Determine the (x, y) coordinate at the center of the cell enclosing the given text.  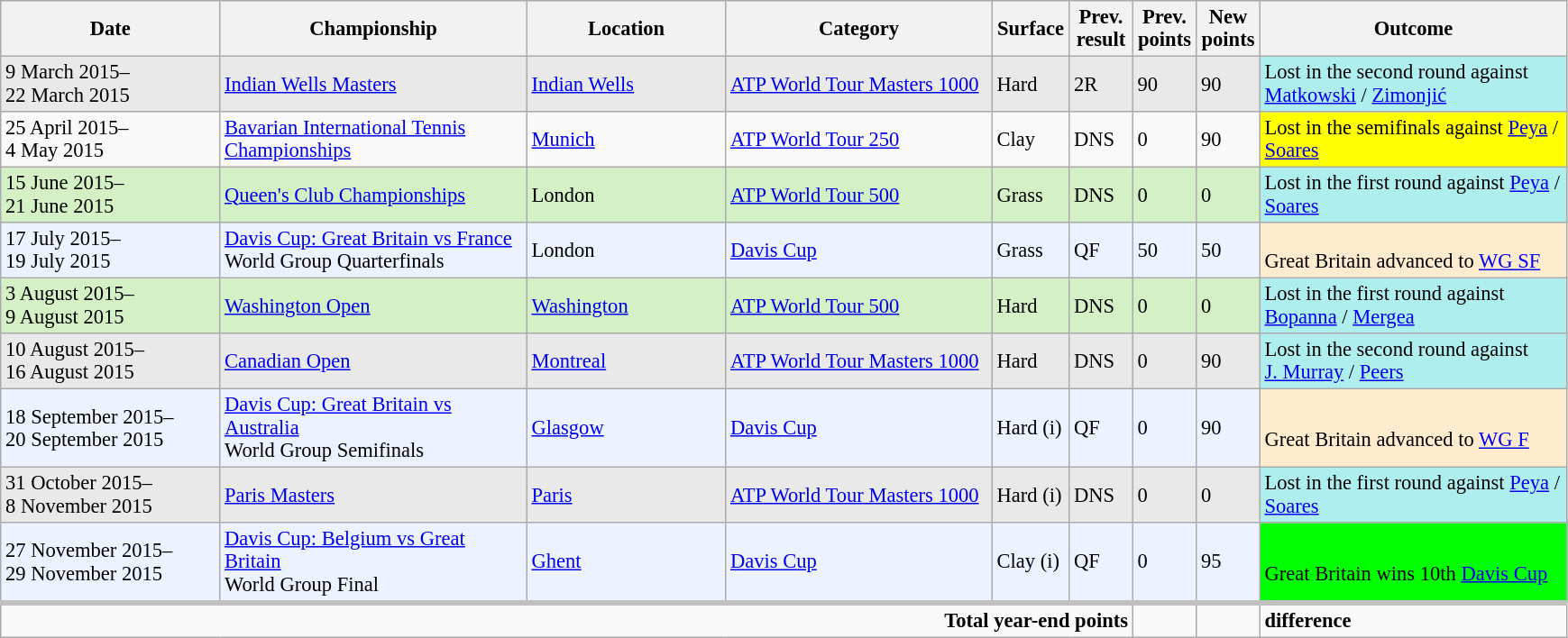
Category (859, 29)
31 October 2015–8 November 2015 (110, 495)
15 June 2015–21 June 2015 (110, 195)
25 April 2015–4 May 2015 (110, 140)
Great Britain advanced to WG SF (1413, 251)
2R (1101, 84)
Date (110, 29)
Canadian Open (373, 361)
Lost in the first round against Bopanna / Mergea (1413, 305)
Great Britain wins 10th Davis Cup (1413, 562)
Davis Cup: Great Britain vs AustraliaWorld Group Semifinals (373, 427)
9 March 2015–22 March 2015 (110, 84)
Prev. points (1164, 29)
Munich (626, 140)
Clay (i) (1031, 562)
Lost in the semifinals against Peya / Soares (1413, 140)
Indian Wells (626, 84)
Queen's Club Championships (373, 195)
Great Britain advanced to WG F (1413, 427)
10 August 2015–16 August 2015 (110, 361)
Davis Cup: Belgium vs Great BritainWorld Group Final (373, 562)
Championship (373, 29)
Davis Cup: Great Britain vs FranceWorld Group Quarterfinals (373, 251)
27 November 2015–29 November 2015 (110, 562)
Bavarian International Tennis Championships (373, 140)
ATP World Tour 250 (859, 140)
Lost in the second round against J. Murray / Peers (1413, 361)
Glasgow (626, 427)
Lost in the second round against Matkowski / Zimonjić (1413, 84)
Clay (1031, 140)
Paris Masters (373, 495)
Prev. result (1101, 29)
Indian Wells Masters (373, 84)
Ghent (626, 562)
Surface (1031, 29)
difference (1413, 620)
New points (1228, 29)
95 (1228, 562)
17 July 2015–19 July 2015 (110, 251)
Total year-end points (567, 620)
Montreal (626, 361)
Location (626, 29)
Washington (626, 305)
Outcome (1413, 29)
Paris (626, 495)
Washington Open (373, 305)
18 September 2015–20 September 2015 (110, 427)
3 August 2015–9 August 2015 (110, 305)
